Determine the (X, Y) coordinate at the center of the cell enclosing the given text.  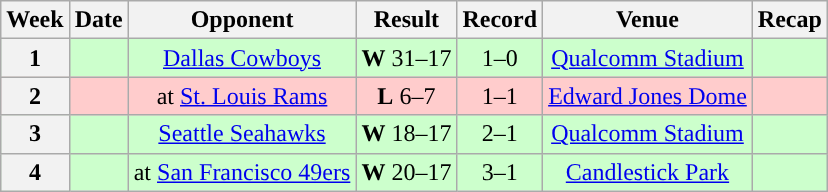
W 18–17 (406, 134)
at St. Louis Rams (242, 96)
Edward Jones Dome (648, 96)
W 31–17 (406, 58)
Venue (648, 20)
Opponent (242, 20)
Date (98, 20)
1 (35, 58)
Candlestick Park (648, 172)
Dallas Cowboys (242, 58)
Result (406, 20)
3–1 (500, 172)
2 (35, 96)
4 (35, 172)
L 6–7 (406, 96)
Seattle Seahawks (242, 134)
at San Francisco 49ers (242, 172)
Recap (790, 20)
W 20–17 (406, 172)
2–1 (500, 134)
3 (35, 134)
1–0 (500, 58)
1–1 (500, 96)
Week (35, 20)
Record (500, 20)
